Identify which cell holds the provided text, then report its [x, y] central coordinate. 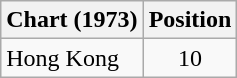
Hong Kong [72, 58]
10 [190, 58]
Position [190, 20]
Chart (1973) [72, 20]
